Return the (X, Y) coordinate for the center point of the cell that contains the specified text.  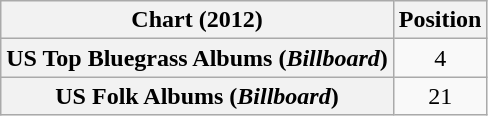
4 (440, 58)
US Top Bluegrass Albums (Billboard) (198, 58)
US Folk Albums (Billboard) (198, 96)
Chart (2012) (198, 20)
21 (440, 96)
Position (440, 20)
